Extract the (X, Y) coordinate from the center of the cell holding the provided text.  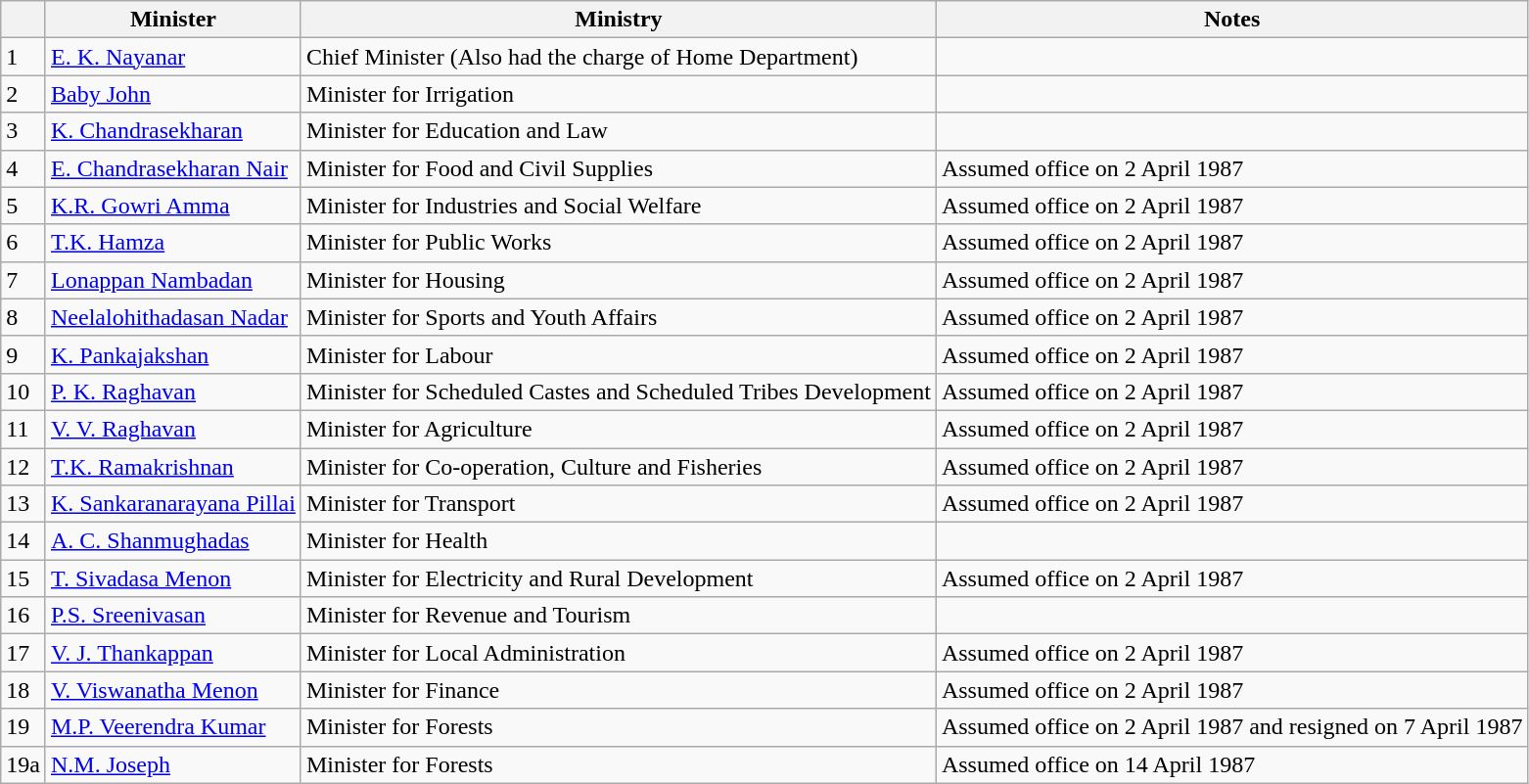
Minister (172, 20)
Minister for Health (619, 541)
E. K. Nayanar (172, 57)
19a (23, 764)
15 (23, 578)
T.K. Hamza (172, 243)
7 (23, 280)
Minister for Public Works (619, 243)
12 (23, 467)
Minister for Local Administration (619, 653)
9 (23, 354)
Minister for Electricity and Rural Development (619, 578)
17 (23, 653)
Minister for Industries and Social Welfare (619, 206)
K. Pankajakshan (172, 354)
Assumed office on 14 April 1987 (1231, 764)
Minister for Irrigation (619, 94)
P. K. Raghavan (172, 392)
13 (23, 504)
Baby John (172, 94)
K. Sankaranarayana Pillai (172, 504)
1 (23, 57)
Minister for Food and Civil Supplies (619, 168)
Lonappan Nambadan (172, 280)
Minister for Finance (619, 690)
Minister for Scheduled Castes and Scheduled Tribes Development (619, 392)
V. J. Thankappan (172, 653)
Minister for Housing (619, 280)
2 (23, 94)
16 (23, 616)
Minister for Labour (619, 354)
18 (23, 690)
V. Viswanatha Menon (172, 690)
11 (23, 429)
V. V. Raghavan (172, 429)
4 (23, 168)
Assumed office on 2 April 1987 and resigned on 7 April 1987 (1231, 727)
K. Chandrasekharan (172, 131)
N.M. Joseph (172, 764)
8 (23, 317)
K.R. Gowri Amma (172, 206)
3 (23, 131)
E. Chandrasekharan Nair (172, 168)
14 (23, 541)
19 (23, 727)
Minister for Education and Law (619, 131)
T.K. Ramakrishnan (172, 467)
A. C. Shanmughadas (172, 541)
Minister for Co-operation, Culture and Fisheries (619, 467)
Minister for Agriculture (619, 429)
M.P. Veerendra Kumar (172, 727)
Notes (1231, 20)
10 (23, 392)
Minister for Sports and Youth Affairs (619, 317)
6 (23, 243)
5 (23, 206)
Ministry (619, 20)
P.S. Sreenivasan (172, 616)
Minister for Revenue and Tourism (619, 616)
T. Sivadasa Menon (172, 578)
Neelalohithadasan Nadar (172, 317)
Minister for Transport (619, 504)
Chief Minister (Also had the charge of Home Department) (619, 57)
